Provide the (X, Y) coordinate of the cell's center where the given text is located.  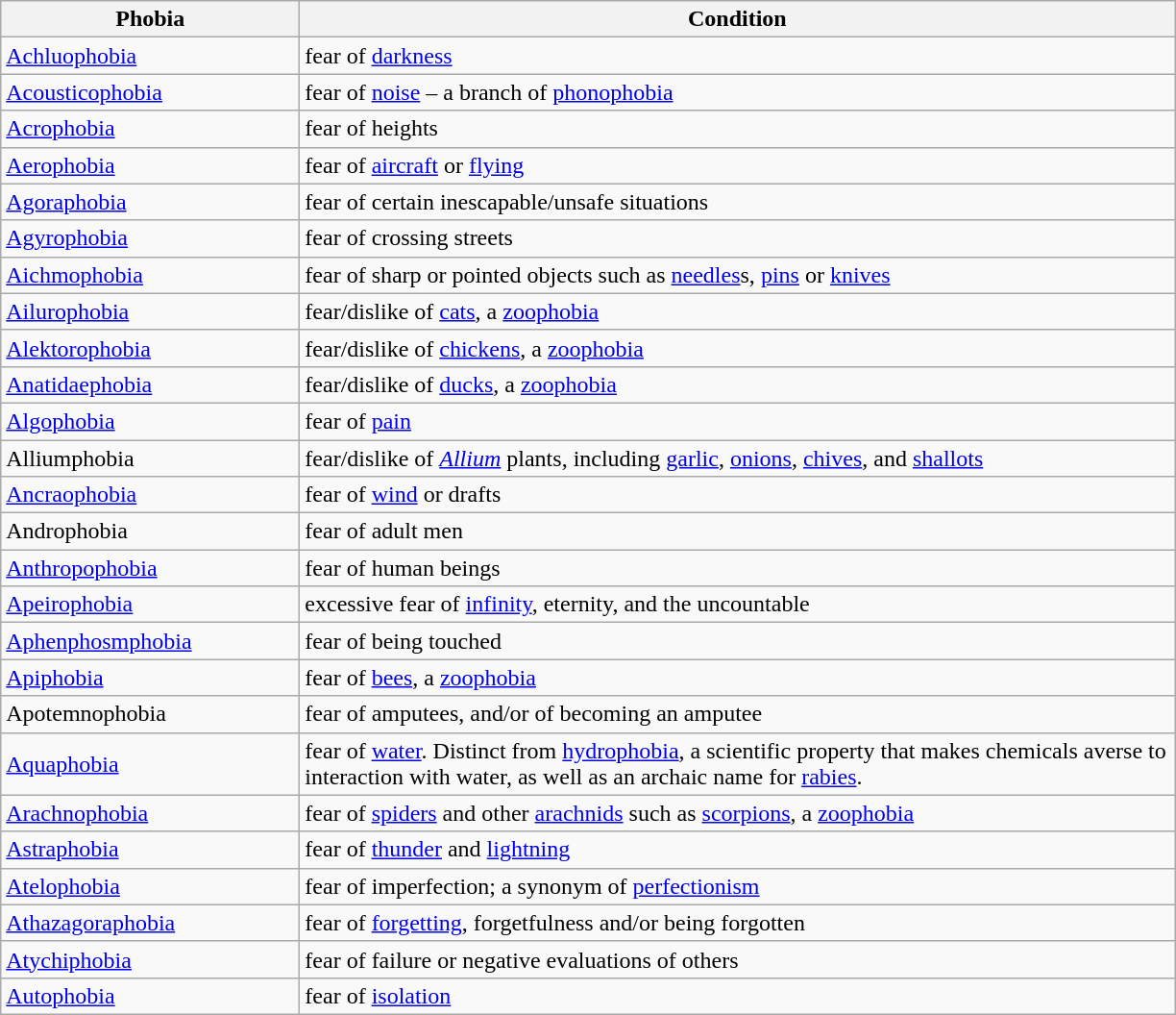
Arachnophobia (150, 813)
Anthropophobia (150, 568)
Algophobia (150, 421)
fear/dislike of chickens, a zoophobia (738, 348)
fear of spiders and other arachnids such as scorpions, a zoophobia (738, 813)
Autophobia (150, 996)
fear of wind or drafts (738, 495)
Ailurophobia (150, 311)
fear of forgetting, forgetfulness and/or being forgotten (738, 923)
Alliumphobia (150, 458)
fear of isolation (738, 996)
fear of crossing streets (738, 238)
excessive fear of infinity, eternity, and the uncountable (738, 605)
Acrophobia (150, 129)
Astraphobia (150, 850)
fear of pain (738, 421)
fear of adult men (738, 532)
Ancraophobia (150, 495)
Androphobia (150, 532)
Aichmophobia (150, 275)
Apeirophobia (150, 605)
Phobia (150, 19)
Apiphobia (150, 678)
Anatidaephobia (150, 384)
Atychiphobia (150, 959)
fear of failure or negative evaluations of others (738, 959)
Aphenphosmphobia (150, 641)
fear/dislike of Allium plants, including garlic, onions, chives, and shallots (738, 458)
Atelophobia (150, 886)
Condition (738, 19)
fear/dislike of ducks, a zoophobia (738, 384)
fear of thunder and lightning (738, 850)
Aquaphobia (150, 763)
Agyrophobia (150, 238)
fear of imperfection; a synonym of perfectionism (738, 886)
fear of darkness (738, 56)
fear of bees, a zoophobia (738, 678)
fear/dislike of cats, a zoophobia (738, 311)
Achluophobia (150, 56)
fear of amputees, and/or of becoming an amputee (738, 714)
Athazagoraphobia (150, 923)
fear of being touched (738, 641)
Acousticophobia (150, 92)
Aerophobia (150, 165)
Apotemnophobia (150, 714)
fear of noise – a branch of phonophobia (738, 92)
Alektorophobia (150, 348)
fear of heights (738, 129)
fear of certain inescapable/unsafe situations (738, 202)
fear of human beings (738, 568)
Agoraphobia (150, 202)
fear of aircraft or flying (738, 165)
fear of sharp or pointed objects such as needless, pins or knives (738, 275)
